Provide the [x, y] coordinate of the cell's center where the given text is located.  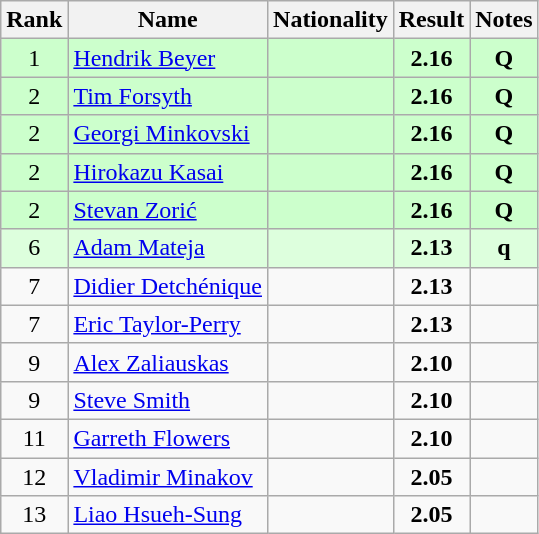
Didier Detchénique [168, 286]
Alex Zaliauskas [168, 362]
Hirokazu Kasai [168, 172]
Hendrik Beyer [168, 58]
13 [34, 515]
Georgi Minkovski [168, 134]
11 [34, 438]
6 [34, 248]
Liao Hsueh-Sung [168, 515]
Steve Smith [168, 400]
1 [34, 58]
Tim Forsyth [168, 96]
q [504, 248]
Garreth Flowers [168, 438]
12 [34, 477]
Vladimir Minakov [168, 477]
Notes [504, 20]
Adam Mateja [168, 248]
Nationality [331, 20]
Eric Taylor-Perry [168, 324]
Name [168, 20]
Rank [34, 20]
Result [431, 20]
Stevan Zorić [168, 210]
